Detect which cell encompasses the target text, then output its (X, Y) center coordinate. 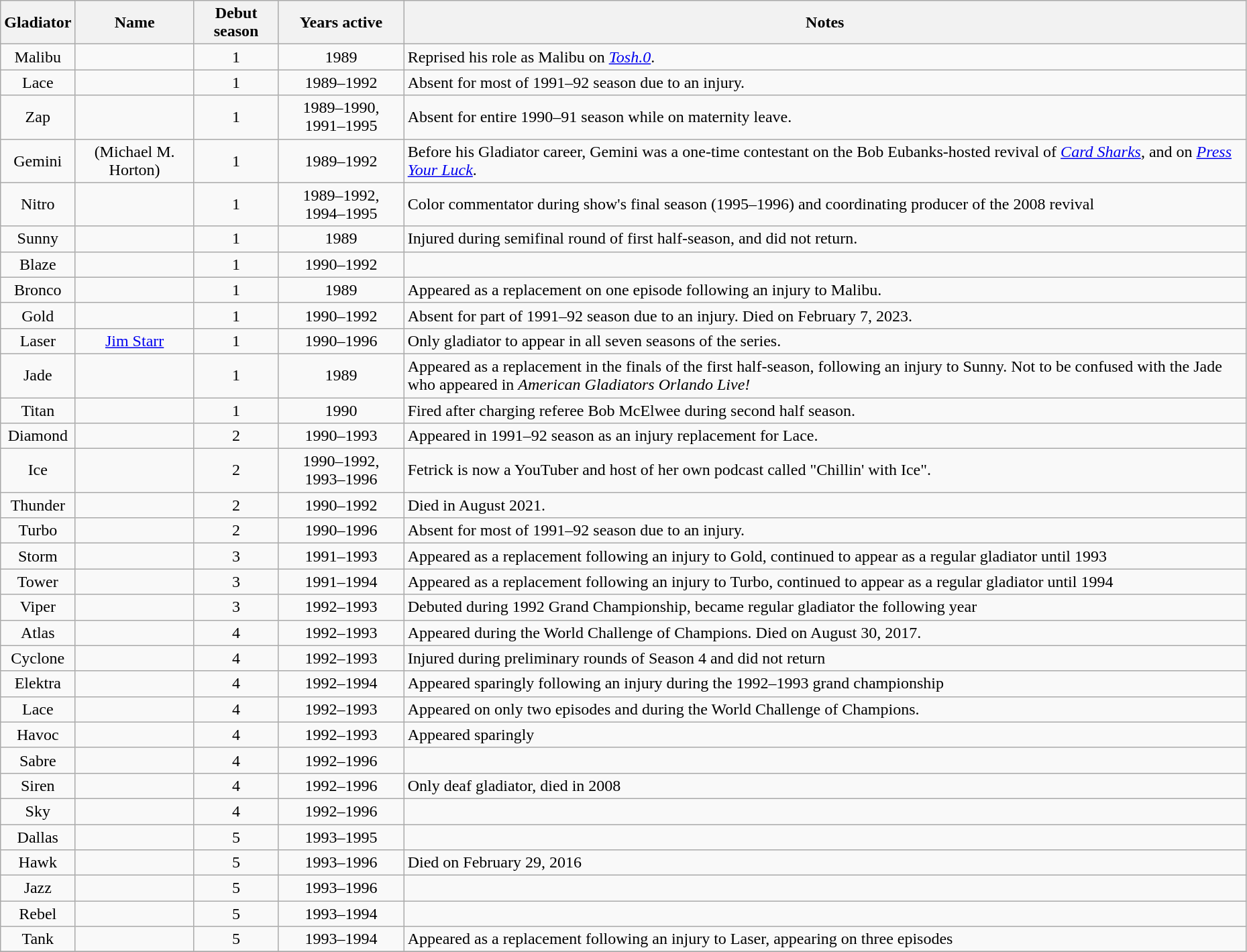
Hawk (38, 863)
Ice (38, 471)
Only deaf gladiator, died in 2008 (825, 786)
Reprised his role as Malibu on Tosh.0. (825, 57)
Gold (38, 315)
Appeared sparingly (825, 735)
Havoc (38, 735)
Appeared as a replacement on one episode following an injury to Malibu. (825, 290)
Died in August 2021. (825, 505)
1990–1993 (341, 436)
Sunny (38, 239)
1989–1992, 1994–1995 (341, 204)
Titan (38, 410)
Bronco (38, 290)
Storm (38, 556)
Appeared as a replacement following an injury to Laser, appearing on three episodes (825, 939)
Atlas (38, 633)
Fired after charging referee Bob McElwee during second half season. (825, 410)
Tank (38, 939)
Injured during preliminary rounds of Season 4 and did not return (825, 658)
Died on February 29, 2016 (825, 863)
Appeared on only two episodes and during the World Challenge of Champions. (825, 709)
1991–1993 (341, 556)
Dallas (38, 837)
1993–1995 (341, 837)
Viper (38, 607)
Fetrick is now a YouTuber and host of her own podcast called "Chillin' with Ice". (825, 471)
Appeared as a replacement following an injury to Turbo, continued to appear as a regular gladiator until 1994 (825, 582)
Tower (38, 582)
Jazz (38, 888)
1990–1992, 1993–1996 (341, 471)
Name (135, 23)
1992–1994 (341, 684)
Diamond (38, 436)
Absent for entire 1990–91 season while on maternity leave. (825, 117)
Notes (825, 23)
Rebel (38, 914)
(Michael M. Horton) (135, 161)
Sky (38, 811)
Appeared as a replacement following an injury to Gold, continued to appear as a regular gladiator until 1993 (825, 556)
Turbo (38, 531)
Appeared in 1991–92 season as an injury replacement for Lace. (825, 436)
Gladiator (38, 23)
Appeared sparingly following an injury during the 1992–1993 grand championship (825, 684)
1991–1994 (341, 582)
Only gladiator to appear in all seven seasons of the series. (825, 341)
1989–1990, 1991–1995 (341, 117)
Zap (38, 117)
Cyclone (38, 658)
Gemini (38, 161)
Elektra (38, 684)
Laser (38, 341)
Sabre (38, 760)
Injured during semifinal round of first half-season, and did not return. (825, 239)
Siren (38, 786)
1990 (341, 410)
Blaze (38, 264)
Appeared during the World Challenge of Champions. Died on August 30, 2017. (825, 633)
Jade (38, 376)
Years active (341, 23)
Before his Gladiator career, Gemini was a one-time contestant on the Bob Eubanks-hosted revival of Card Sharks, and on Press Your Luck. (825, 161)
Thunder (38, 505)
Nitro (38, 204)
Debuted during 1992 Grand Championship, became regular gladiator the following year (825, 607)
Jim Starr (135, 341)
Malibu (38, 57)
Color commentator during show's final season (1995–1996) and coordinating producer of the 2008 revival (825, 204)
Debut season (236, 23)
Absent for part of 1991–92 season due to an injury. Died on February 7, 2023. (825, 315)
